Scan for the cell matching the given text and deliver its [x, y] coordinate at center. 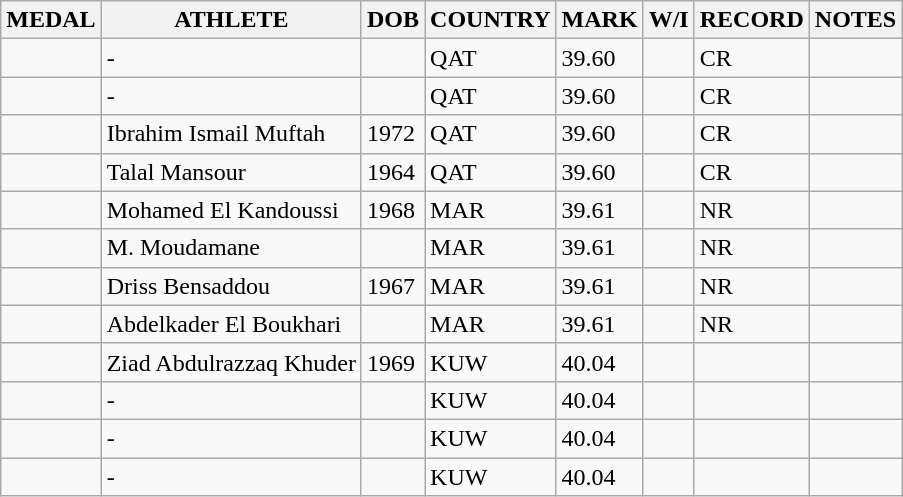
1967 [392, 286]
1968 [392, 210]
Ziad Abdulrazzaq Khuder [231, 362]
1964 [392, 172]
1969 [392, 362]
COUNTRY [491, 20]
Mohamed El Kandoussi [231, 210]
Driss Bensaddou [231, 286]
Ibrahim Ismail Muftah [231, 134]
MARK [600, 20]
RECORD [752, 20]
Abdelkader El Boukhari [231, 324]
MEDAL [51, 20]
1972 [392, 134]
W/I [668, 20]
NOTES [855, 20]
DOB [392, 20]
ATHLETE [231, 20]
Talal Mansour [231, 172]
M. Moudamane [231, 248]
